Provide the [x, y] coordinate of the cell's center where the given text is located.  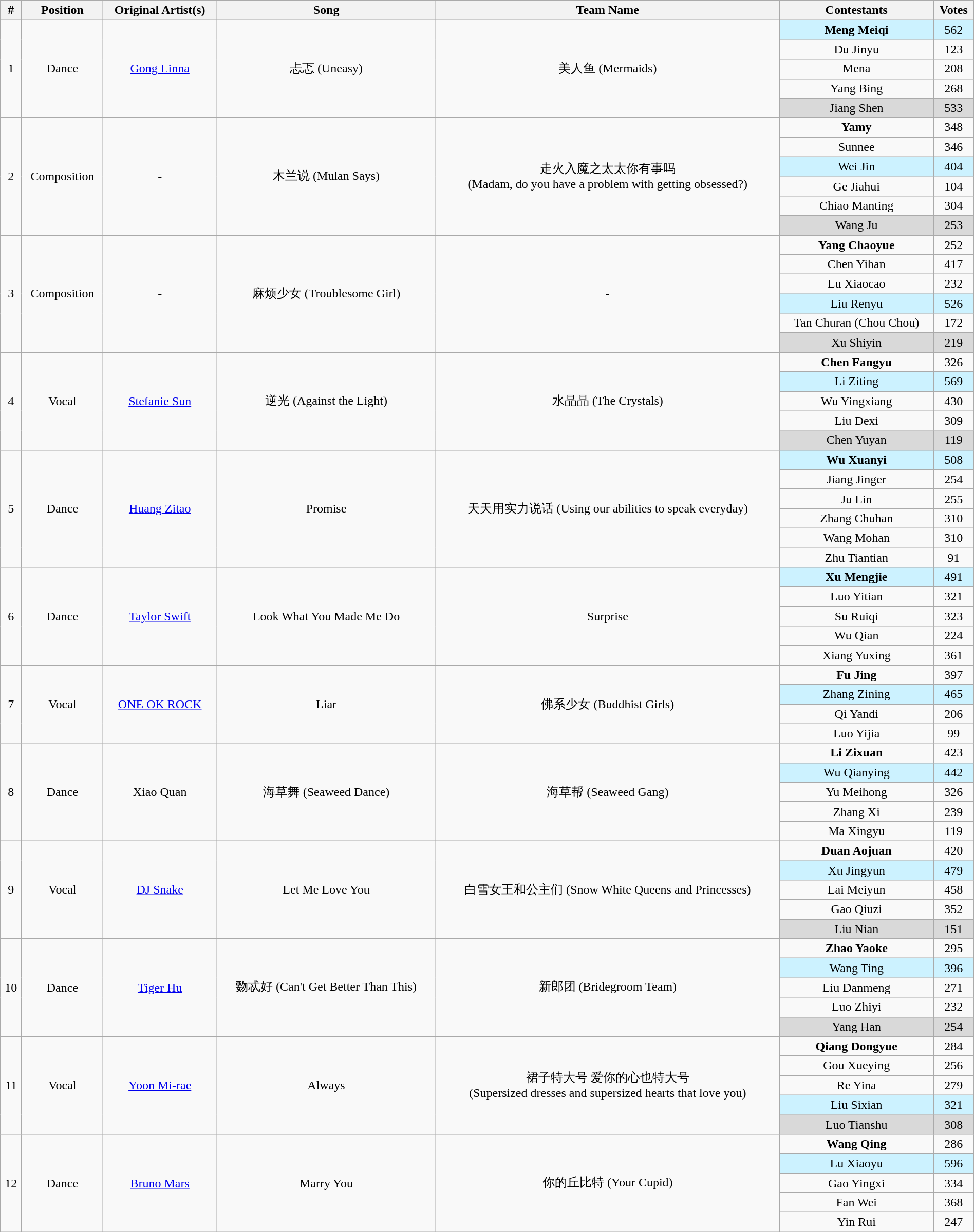
Wang Ju [856, 225]
Wu Xuanyi [856, 460]
239 [953, 811]
Chen Fangyu [856, 362]
562 [953, 30]
7 [11, 704]
Wu Qian [856, 636]
佛系少女 (Buddhist Girls) [608, 704]
99 [953, 733]
走火入魔之太太你有事吗(Madam, do you have a problem with getting obsessed?) [608, 176]
Bruno Mars [160, 1183]
天天用实力说话 (Using our abilities to speak everyday) [608, 508]
247 [953, 1222]
1 [11, 69]
423 [953, 753]
Fan Wei [856, 1203]
Jiang Jinger [856, 479]
346 [953, 147]
Ge Jiahui [856, 186]
256 [953, 1066]
491 [953, 577]
# [11, 10]
Xu Mengjie [856, 577]
361 [953, 655]
Xu Jingyun [856, 870]
Look What You Made Me Do [327, 616]
8 [11, 792]
Yin Rui [856, 1222]
255 [953, 499]
Marry You [327, 1183]
533 [953, 108]
Yang Chaoyue [856, 245]
11 [11, 1085]
Qiang Dongyue [856, 1046]
Su Ruiqi [856, 616]
Team Name [608, 10]
323 [953, 616]
Yamy [856, 127]
Zhang Chuhan [856, 518]
Xiang Yuxing [856, 655]
白雪女王和公主们 (Snow White Queens and Princesses) [608, 889]
Gong Linna [160, 69]
Qi Yandi [856, 714]
308 [953, 1124]
Luo Yitian [856, 597]
Position [63, 10]
水晶晶 (The Crystals) [608, 401]
Huang Zitao [160, 508]
Zhao Yaoke [856, 949]
Sunnee [856, 147]
海草帮 (Seaweed Gang) [608, 792]
284 [953, 1046]
368 [953, 1203]
Surprise [608, 616]
Votes [953, 10]
麻烦少女 (Troublesome Girl) [327, 294]
Duan Aojuan [856, 850]
Wu Qianying [856, 772]
Luo Yijia [856, 733]
479 [953, 870]
ONE OK ROCK [160, 704]
404 [953, 166]
508 [953, 460]
Zhang Zining [856, 694]
Song [327, 10]
417 [953, 264]
Taylor Swift [160, 616]
Gou Xueying [856, 1066]
309 [953, 421]
DJ Snake [160, 889]
279 [953, 1085]
334 [953, 1183]
Original Artist(s) [160, 10]
Lai Meiyun [856, 890]
Yoon Mi-rae [160, 1085]
151 [953, 929]
Liu Danmeng [856, 988]
123 [953, 49]
Always [327, 1085]
Chiao Manting [856, 205]
Tiger Hu [160, 988]
Wang Ting [856, 968]
新郎团 (Bridegroom Team) [608, 988]
Zhang Xi [856, 811]
Luo Tianshu [856, 1124]
208 [953, 69]
Liu Dexi [856, 421]
Chen Yuyan [856, 440]
Luo Zhiyi [856, 1007]
Promise [327, 508]
Wang Qing [856, 1144]
Stefanie Sun [160, 401]
Let Me Love You [327, 889]
Wu Yingxiang [856, 401]
252 [953, 245]
420 [953, 850]
Gao Qiuzi [856, 909]
Liar [327, 704]
Li Ziting [856, 382]
Xiao Quan [160, 792]
9 [11, 889]
Liu Nian [856, 929]
206 [953, 714]
Li Zixuan [856, 753]
Mena [856, 69]
Zhu Tiantian [856, 557]
美人鱼 (Mermaids) [608, 69]
Liu Renyu [856, 304]
224 [953, 636]
Lu Xiaocao [856, 284]
裙子特大号 爱你的心也特大号(Supersized dresses and supersized hearts that love you) [608, 1085]
2 [11, 176]
569 [953, 382]
Fu Jing [856, 675]
Ju Lin [856, 499]
Xu Shiyin [856, 343]
Tan Churan (Chou Chou) [856, 323]
Liu Sixian [856, 1105]
Meng Meiqi [856, 30]
352 [953, 909]
442 [953, 772]
348 [953, 127]
Gao Yingxi [856, 1183]
Wang Mohan [856, 538]
172 [953, 323]
12 [11, 1183]
286 [953, 1144]
304 [953, 205]
你的丘比特 (Your Cupid) [608, 1183]
4 [11, 401]
3 [11, 294]
覅忒好 (Can't Get Better Than This) [327, 988]
10 [11, 988]
逆光 (Against the Light) [327, 401]
Jiang Shen [856, 108]
430 [953, 401]
Re Yina [856, 1085]
397 [953, 675]
Lu Xiaoyu [856, 1163]
Yang Han [856, 1027]
458 [953, 890]
6 [11, 616]
Yu Meihong [856, 792]
5 [11, 508]
268 [953, 88]
海草舞 (Seaweed Dance) [327, 792]
396 [953, 968]
295 [953, 949]
Contestants [856, 10]
Yang Bing [856, 88]
596 [953, 1163]
104 [953, 186]
忐忑 (Uneasy) [327, 69]
271 [953, 988]
526 [953, 304]
木兰说 (Mulan Says) [327, 176]
219 [953, 343]
253 [953, 225]
91 [953, 557]
Chen Yihan [856, 264]
Du Jinyu [856, 49]
Ma Xingyu [856, 831]
465 [953, 694]
Wei Jin [856, 166]
